From the cell containing the given text, extract its center point as [x, y] coordinate. 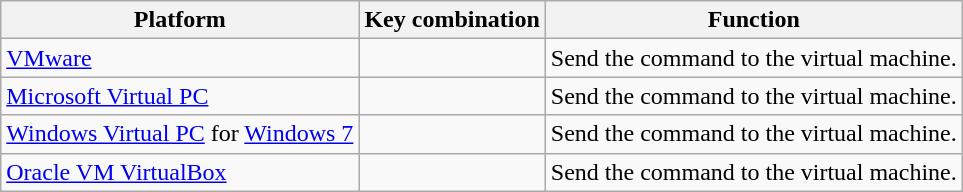
Microsoft Virtual PC [180, 96]
VMware [180, 58]
Windows Virtual PC for Windows 7 [180, 134]
Oracle VM VirtualBox [180, 172]
Platform [180, 20]
Key combination [452, 20]
Function [754, 20]
